Output the (x, y) coordinate of the center of the cell containing the given text.  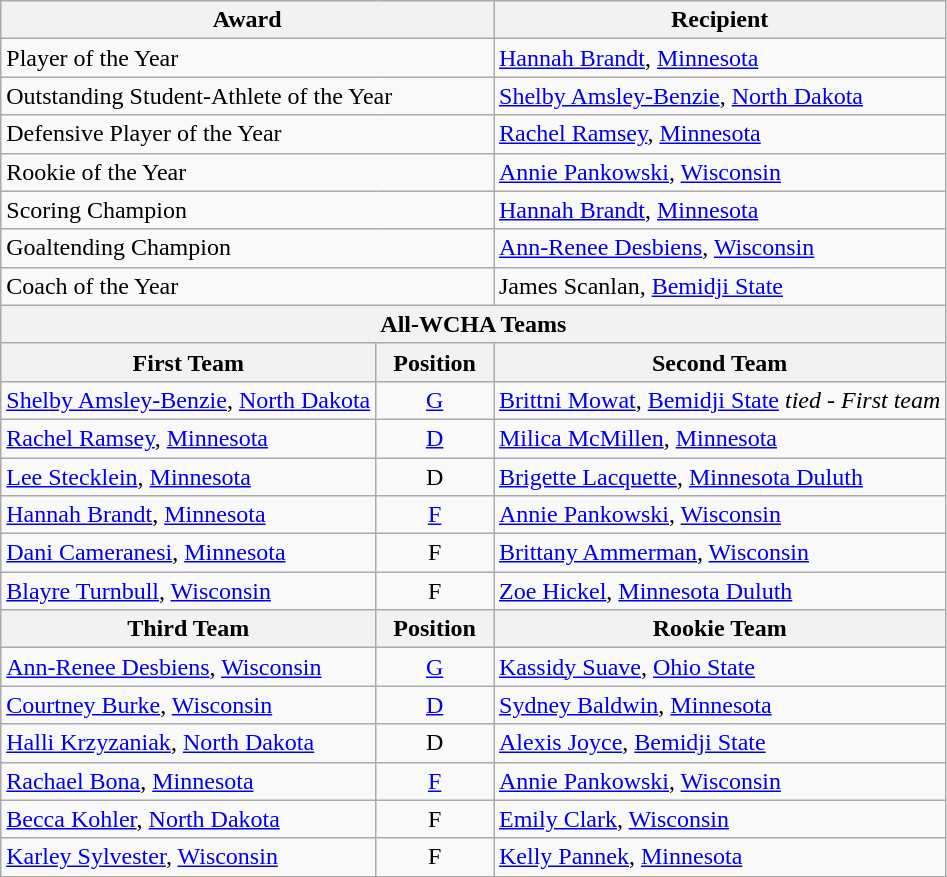
Emily Clark, Wisconsin (720, 819)
First Team (188, 362)
Sydney Baldwin, Minnesota (720, 705)
Third Team (188, 629)
Player of the Year (248, 58)
All-WCHA Teams (474, 324)
Award (248, 20)
Dani Cameranesi, Minnesota (188, 553)
Rachael Bona, Minnesota (188, 781)
Rookie of the Year (248, 172)
James Scanlan, Bemidji State (720, 286)
Milica McMillen, Minnesota (720, 438)
Blayre Turnbull, Wisconsin (188, 591)
Brittni Mowat, Bemidji State tied - First team (720, 400)
Recipient (720, 20)
Alexis Joyce, Bemidji State (720, 743)
Defensive Player of the Year (248, 134)
Zoe Hickel, Minnesota Duluth (720, 591)
Kelly Pannek, Minnesota (720, 857)
Brittany Ammerman, Wisconsin (720, 553)
Second Team (720, 362)
Scoring Champion (248, 210)
Becca Kohler, North Dakota (188, 819)
Halli Krzyzaniak, North Dakota (188, 743)
Kassidy Suave, Ohio State (720, 667)
Outstanding Student-Athlete of the Year (248, 96)
Coach of the Year (248, 286)
Courtney Burke, Wisconsin (188, 705)
Rookie Team (720, 629)
Goaltending Champion (248, 248)
Karley Sylvester, Wisconsin (188, 857)
Lee Stecklein, Minnesota (188, 477)
Brigette Lacquette, Minnesota Duluth (720, 477)
